Identify which cell holds the provided text, then report its [x, y] central coordinate. 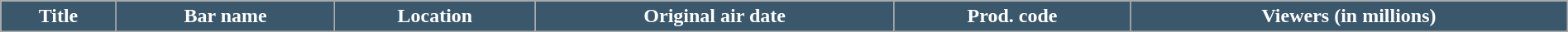
Bar name [225, 16]
Title [58, 16]
Viewers (in millions) [1350, 16]
Original air date [715, 16]
Prod. code [1012, 16]
Location [435, 16]
